Provide the (X, Y) coordinate of the cell's center where the given text is located.  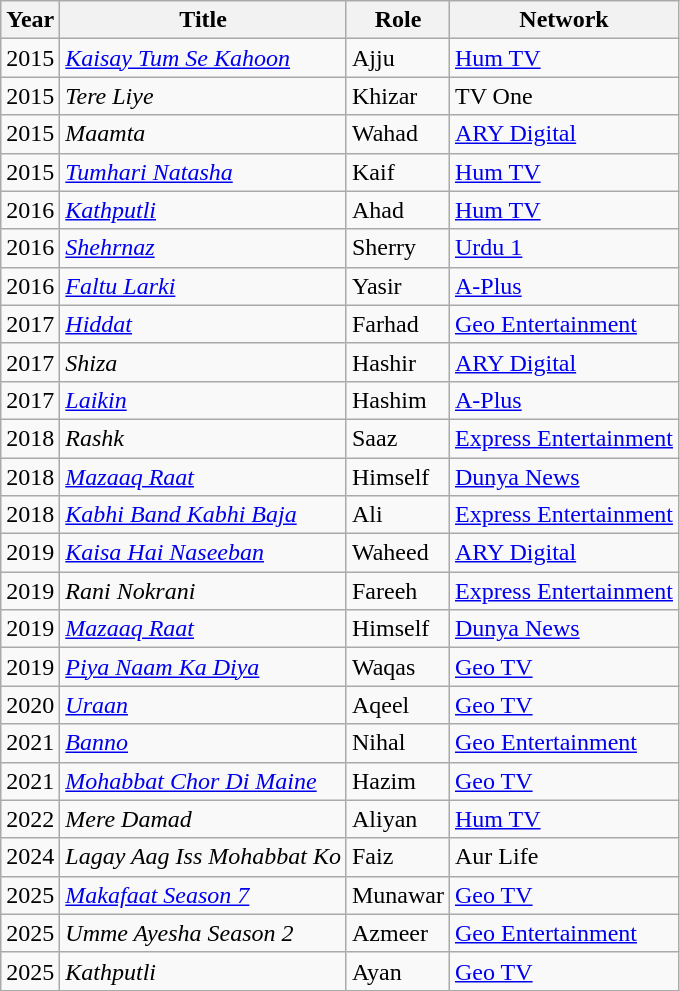
Munawar (398, 895)
Kaisa Hai Naseeban (204, 553)
Role (398, 20)
Waqas (398, 667)
Makafaat Season 7 (204, 895)
Aur Life (564, 857)
Waheed (398, 553)
Mere Damad (204, 819)
Piya Naam Ka Diya (204, 667)
Faltu Larki (204, 286)
Khizar (398, 96)
Title (204, 20)
Uraan (204, 705)
Shiza (204, 362)
Ajju (398, 58)
Yasir (398, 286)
Hiddat (204, 324)
Wahad (398, 134)
2020 (30, 705)
Rani Nokrani (204, 591)
Hashir (398, 362)
Tere Liye (204, 96)
2022 (30, 819)
Ayan (398, 971)
Tumhari Natasha (204, 172)
Mohabbat Chor Di Maine (204, 781)
Saaz (398, 438)
Aqeel (398, 705)
Azmeer (398, 933)
Fareeh (398, 591)
TV One (564, 96)
Laikin (204, 400)
Lagay Aag Iss Mohabbat Ko (204, 857)
Network (564, 20)
Umme Ayesha Season 2 (204, 933)
Sherry (398, 248)
Shehrnaz (204, 248)
Farhad (398, 324)
Kaif (398, 172)
Rashk (204, 438)
Maamta (204, 134)
Ali (398, 515)
Banno (204, 743)
2024 (30, 857)
Kaisay Tum Se Kahoon (204, 58)
Hashim (398, 400)
Year (30, 20)
Faiz (398, 857)
Kabhi Band Kabhi Baja (204, 515)
Aliyan (398, 819)
Hazim (398, 781)
Ahad (398, 210)
Urdu 1 (564, 248)
Nihal (398, 743)
